Identify which cell holds the provided text, then report its (X, Y) central coordinate. 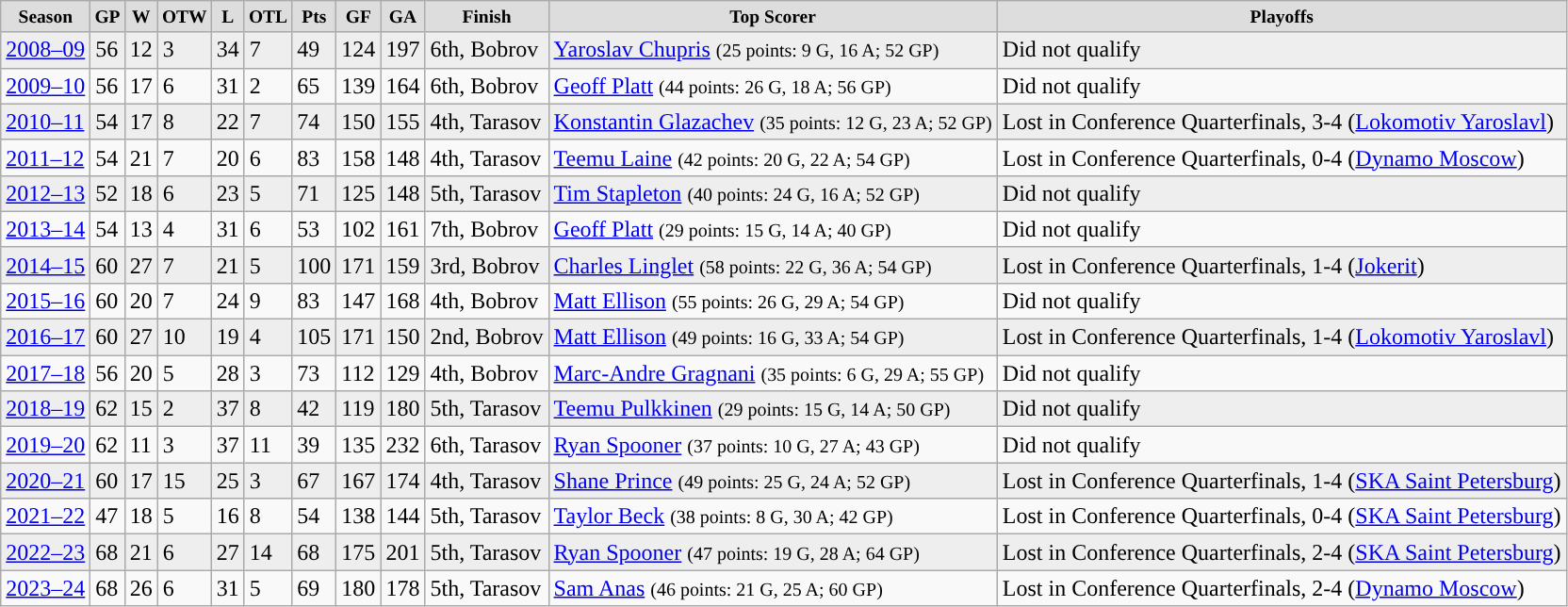
174 (403, 481)
2019–20 (45, 445)
49 (315, 50)
232 (403, 445)
112 (358, 373)
144 (403, 517)
Lost in Conference Quarterfinals, 1-4 (SKA Saint Petersburg) (1282, 481)
Taylor Beck (38 points: 8 G, 30 A; 42 GP) (773, 517)
135 (358, 445)
L (228, 17)
129 (403, 373)
2016–17 (45, 337)
125 (358, 193)
Shane Prince (49 points: 25 G, 24 A; 52 GP) (773, 481)
Ryan Spooner (47 points: 19 G, 28 A; 64 GP) (773, 552)
GP (107, 17)
Lost in Conference Quarterfinals, 0-4 (SKA Saint Petersburg) (1282, 517)
Tim Stapleton (40 points: 24 G, 16 A; 52 GP) (773, 193)
13 (141, 229)
Lost in Conference Quarterfinals, 2-4 (Dynamo Moscow) (1282, 588)
74 (315, 122)
Charles Linglet (58 points: 22 G, 36 A; 54 GP) (773, 265)
2023–24 (45, 588)
159 (403, 265)
102 (358, 229)
Geoff Platt (29 points: 15 G, 14 A; 40 GP) (773, 229)
42 (315, 409)
52 (107, 193)
67 (315, 481)
16 (228, 517)
Lost in Conference Quarterfinals, 1-4 (Jokerit) (1282, 265)
2012–13 (45, 193)
Lost in Conference Quarterfinals, 3-4 (Lokomotiv Yaroslavl) (1282, 122)
OTL (268, 17)
201 (403, 552)
6th, Tarasov (486, 445)
Yaroslav Chupris (25 points: 9 G, 16 A; 52 GP) (773, 50)
24 (228, 301)
47 (107, 517)
168 (403, 301)
2014–15 (45, 265)
100 (315, 265)
Pts (315, 17)
2017–18 (45, 373)
Lost in Conference Quarterfinals, 1-4 (Lokomotiv Yaroslavl) (1282, 337)
2nd, Bobrov (486, 337)
73 (315, 373)
7th, Bobrov (486, 229)
178 (403, 588)
22 (228, 122)
Teemu Laine (42 points: 20 G, 22 A; 54 GP) (773, 157)
39 (315, 445)
119 (358, 409)
65 (315, 86)
2020–21 (45, 481)
Sam Anas (46 points: 21 G, 25 A; 60 GP) (773, 588)
25 (228, 481)
Finish (486, 17)
GA (403, 17)
2018–19 (45, 409)
23 (228, 193)
14 (268, 552)
Matt Ellison (49 points: 16 G, 33 A; 54 GP) (773, 337)
26 (141, 588)
28 (228, 373)
9 (268, 301)
Matt Ellison (55 points: 26 G, 29 A; 54 GP) (773, 301)
2022–23 (45, 552)
Geoff Platt (44 points: 26 G, 18 A; 56 GP) (773, 86)
34 (228, 50)
124 (358, 50)
2011–12 (45, 157)
12 (141, 50)
2009–10 (45, 86)
2013–14 (45, 229)
155 (403, 122)
GF (358, 17)
Teemu Pulkkinen (29 points: 15 G, 14 A; 50 GP) (773, 409)
161 (403, 229)
Konstantin Glazachev (35 points: 12 G, 23 A; 52 GP) (773, 122)
175 (358, 552)
Lost in Conference Quarterfinals, 2-4 (SKA Saint Petersburg) (1282, 552)
3rd, Bobrov (486, 265)
71 (315, 193)
53 (315, 229)
Ryan Spooner (37 points: 10 G, 27 A; 43 GP) (773, 445)
197 (403, 50)
2015–16 (45, 301)
19 (228, 337)
147 (358, 301)
2021–22 (45, 517)
Lost in Conference Quarterfinals, 0-4 (Dynamo Moscow) (1282, 157)
Marc-Andre Gragnani (35 points: 6 G, 29 A; 55 GP) (773, 373)
Playoffs (1282, 17)
138 (358, 517)
139 (358, 86)
158 (358, 157)
2008–09 (45, 50)
167 (358, 481)
164 (403, 86)
69 (315, 588)
Season (45, 17)
105 (315, 337)
Top Scorer (773, 17)
OTW (185, 17)
W (141, 17)
10 (185, 337)
2010–11 (45, 122)
